Search for the cell housing the specified text and yield its (x, y) center coordinate. 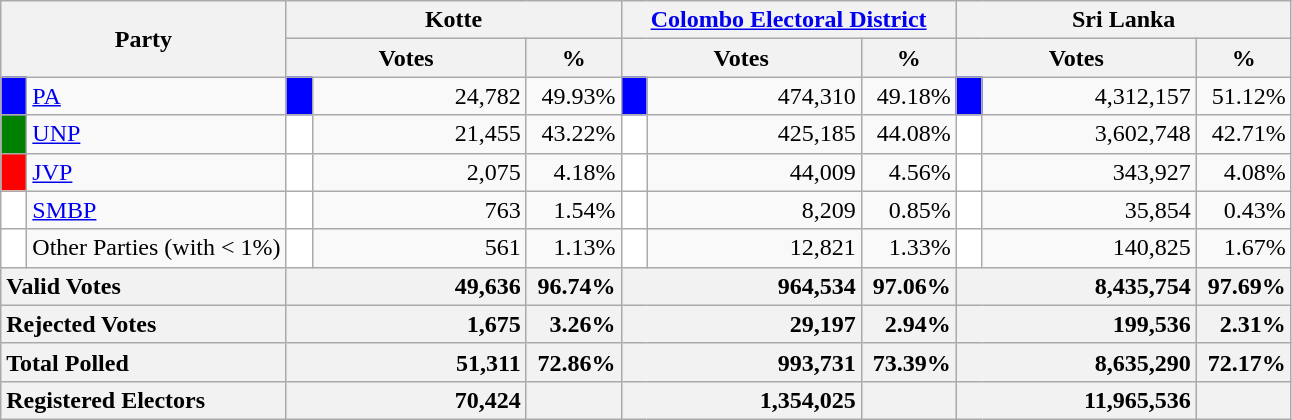
97.06% (908, 286)
561 (419, 248)
3.26% (574, 324)
51,311 (406, 362)
8,435,754 (1076, 286)
96.74% (574, 286)
1.67% (1244, 248)
0.43% (1244, 210)
29,197 (741, 324)
2.31% (1244, 324)
49,636 (406, 286)
72.86% (574, 362)
11,965,536 (1076, 400)
1.13% (574, 248)
12,821 (754, 248)
1,354,025 (741, 400)
21,455 (419, 134)
Kotte (454, 20)
49.93% (574, 96)
4.18% (574, 172)
Valid Votes (144, 286)
8,209 (754, 210)
140,825 (1089, 248)
JVP (156, 172)
Total Polled (144, 362)
763 (419, 210)
49.18% (908, 96)
199,536 (1076, 324)
73.39% (908, 362)
4.56% (908, 172)
425,185 (754, 134)
Colombo Electoral District (788, 20)
43.22% (574, 134)
964,534 (741, 286)
24,782 (419, 96)
1.33% (908, 248)
97.69% (1244, 286)
Registered Electors (144, 400)
PA (156, 96)
70,424 (406, 400)
343,927 (1089, 172)
1.54% (574, 210)
2.94% (908, 324)
Other Parties (with < 1%) (156, 248)
4,312,157 (1089, 96)
35,854 (1089, 210)
2,075 (419, 172)
44.08% (908, 134)
Party (144, 39)
SMBP (156, 210)
Rejected Votes (144, 324)
44,009 (754, 172)
4.08% (1244, 172)
Sri Lanka (1124, 20)
42.71% (1244, 134)
51.12% (1244, 96)
3,602,748 (1089, 134)
8,635,290 (1076, 362)
72.17% (1244, 362)
474,310 (754, 96)
1,675 (406, 324)
UNP (156, 134)
0.85% (908, 210)
993,731 (741, 362)
